Determine the [X, Y] coordinate at the center of the cell enclosing the given text.  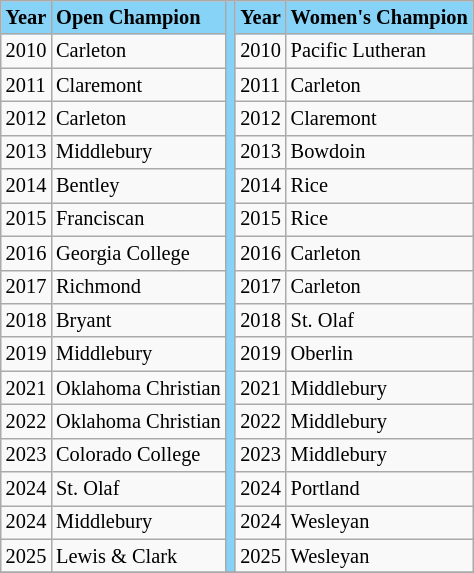
Richmond [138, 287]
Women's Champion [380, 17]
Franciscan [138, 219]
Bentley [138, 186]
Bowdoin [380, 152]
Bryant [138, 320]
Open Champion [138, 17]
Colorado College [138, 455]
Oberlin [380, 354]
Lewis & Clark [138, 556]
Georgia College [138, 253]
Pacific Lutheran [380, 51]
Portland [380, 489]
